Capture the cell that displays the provided text and extract its (X, Y) central coordinate. 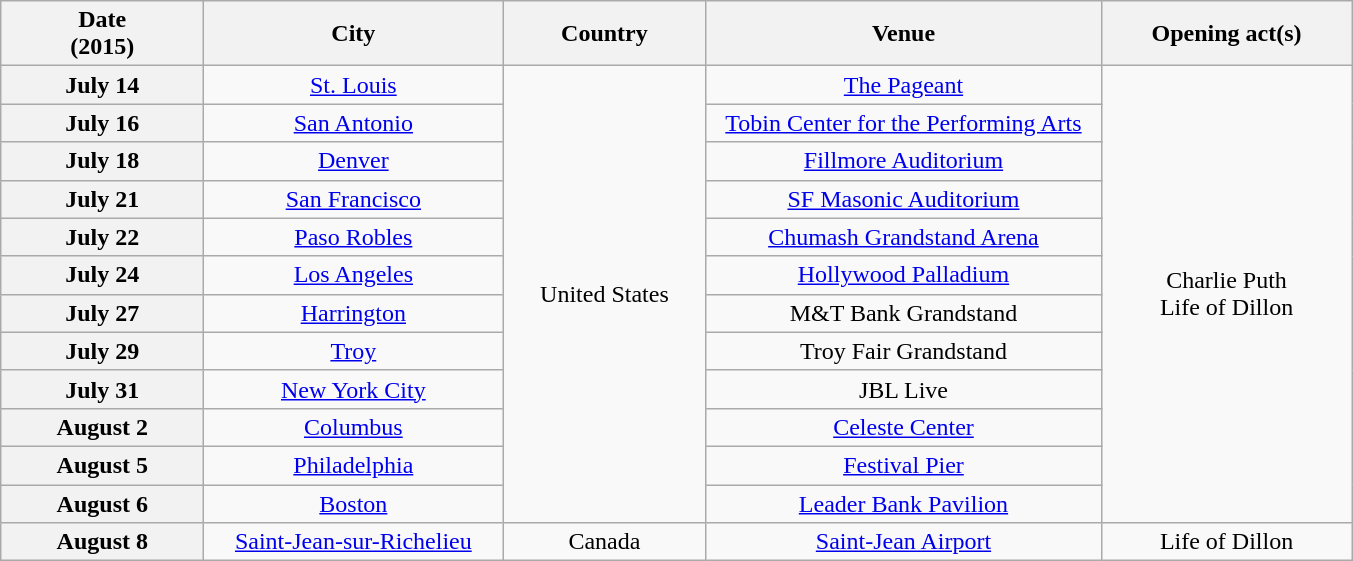
City (354, 34)
San Antonio (354, 123)
United States (604, 294)
Fillmore Auditorium (904, 161)
Tobin Center for the Performing Arts (904, 123)
July 18 (102, 161)
August 2 (102, 427)
Opening act(s) (1226, 34)
Hollywood Palladium (904, 275)
Celeste Center (904, 427)
San Francisco (354, 199)
Boston (354, 503)
St. Louis (354, 85)
Canada (604, 542)
Philadelphia (354, 465)
July 14 (102, 85)
July 24 (102, 275)
Los Angeles (354, 275)
The Pageant (904, 85)
Columbus (354, 427)
SF Masonic Auditorium (904, 199)
Harrington (354, 313)
July 27 (102, 313)
Festival Pier (904, 465)
Leader Bank Pavilion (904, 503)
August 6 (102, 503)
July 22 (102, 237)
August 5 (102, 465)
Charlie Puth Life of Dillon (1226, 294)
Chumash Grandstand Arena (904, 237)
Paso Robles (354, 237)
Life of Dillon (1226, 542)
July 21 (102, 199)
Date(2015) (102, 34)
Country (604, 34)
Saint-Jean Airport (904, 542)
July 31 (102, 389)
Saint-Jean-sur-Richelieu (354, 542)
Troy (354, 351)
Troy Fair Grandstand (904, 351)
M&T Bank Grandstand (904, 313)
Denver (354, 161)
August 8 (102, 542)
JBL Live (904, 389)
July 29 (102, 351)
July 16 (102, 123)
New York City (354, 389)
Venue (904, 34)
